Scan for the cell matching the given text and deliver its (x, y) coordinate at center. 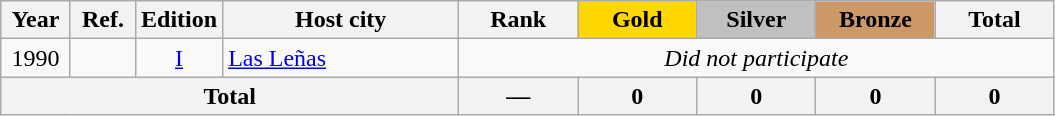
Silver (756, 20)
Year (36, 20)
I (180, 58)
Gold (638, 20)
— (518, 96)
Rank (518, 20)
Bronze (876, 20)
Las Leñas (341, 58)
Ref. (102, 20)
1990 (36, 58)
Edition (180, 20)
Did not participate (756, 58)
Host city (341, 20)
